Output the (x, y) coordinate of the center of the cell containing the given text.  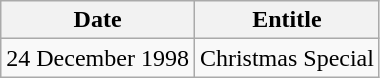
Entitle (286, 20)
Date (98, 20)
Christmas Special (286, 58)
24 December 1998 (98, 58)
